Return (x, y) of the center of cell containing provided text 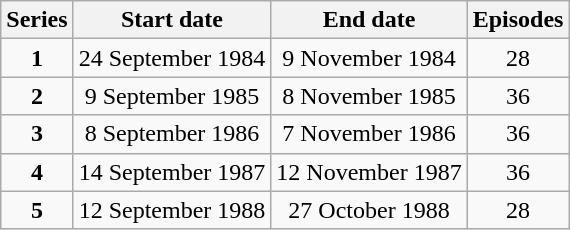
8 September 1986 (172, 134)
3 (37, 134)
1 (37, 58)
9 September 1985 (172, 96)
5 (37, 210)
Episodes (518, 20)
Start date (172, 20)
End date (369, 20)
Series (37, 20)
27 October 1988 (369, 210)
24 September 1984 (172, 58)
12 November 1987 (369, 172)
2 (37, 96)
14 September 1987 (172, 172)
9 November 1984 (369, 58)
4 (37, 172)
8 November 1985 (369, 96)
7 November 1986 (369, 134)
12 September 1988 (172, 210)
